Output the [x, y] coordinate of the center of the cell containing the given text.  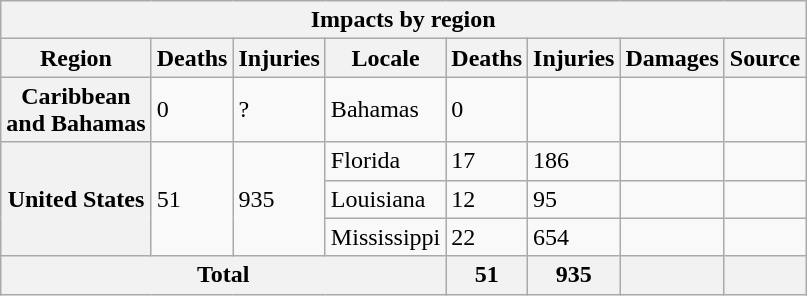
Total [224, 275]
Source [764, 58]
Caribbean and Bahamas [76, 110]
Impacts by region [404, 20]
Florida [385, 161]
Bahamas [385, 110]
95 [574, 199]
22 [487, 237]
Region [76, 58]
Damages [672, 58]
17 [487, 161]
186 [574, 161]
Louisiana [385, 199]
12 [487, 199]
United States [76, 199]
Locale [385, 58]
Mississippi [385, 237]
? [279, 110]
654 [574, 237]
